Capture the cell that displays the provided text and extract its [x, y] central coordinate. 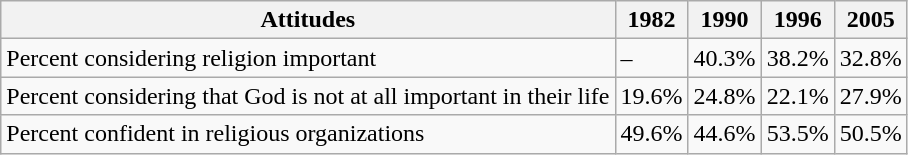
32.8% [870, 58]
1996 [798, 20]
44.6% [724, 134]
Percent considering religion important [308, 58]
50.5% [870, 134]
38.2% [798, 58]
1982 [652, 20]
49.6% [652, 134]
1990 [724, 20]
19.6% [652, 96]
– [652, 58]
22.1% [798, 96]
Percent confident in religious organizations [308, 134]
Attitudes [308, 20]
27.9% [870, 96]
24.8% [724, 96]
Percent considering that God is not at all important in their life [308, 96]
40.3% [724, 58]
2005 [870, 20]
53.5% [798, 134]
